Locate the cell with the specified text and output its [X, Y] center coordinate. 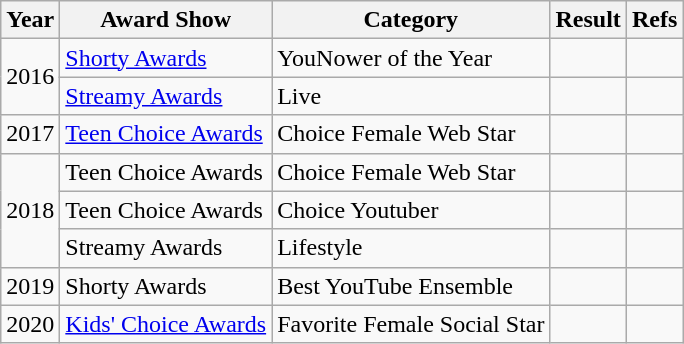
Choice Youtuber [411, 210]
Kids' Choice Awards [166, 324]
2019 [30, 286]
Award Show [166, 20]
2020 [30, 324]
Year [30, 20]
Result [588, 20]
YouNower of the Year [411, 58]
Best YouTube Ensemble [411, 286]
Favorite Female Social Star [411, 324]
Live [411, 96]
2018 [30, 210]
2016 [30, 77]
Category [411, 20]
2017 [30, 134]
Refs [654, 20]
Lifestyle [411, 248]
